For the text-containing cell, return its midpoint in (X, Y) coordinate format. 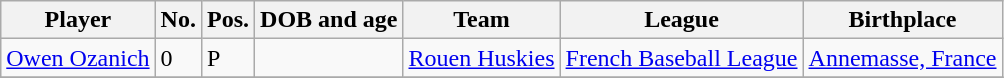
DOB and age (329, 20)
Rouen Huskies (482, 58)
League (682, 20)
Owen Ozanich (78, 58)
P (228, 58)
0 (178, 58)
Pos. (228, 20)
Birthplace (902, 20)
Player (78, 20)
French Baseball League (682, 58)
Annemasse, France (902, 58)
No. (178, 20)
Team (482, 20)
